Scan for the cell matching the given text and deliver its (X, Y) coordinate at center. 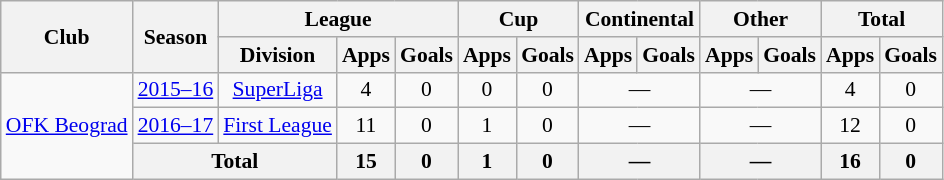
League (338, 19)
11 (366, 126)
2015–16 (176, 90)
12 (850, 126)
Season (176, 36)
Other (760, 19)
Club (67, 36)
SuperLiga (278, 90)
Continental (640, 19)
Division (278, 55)
OFK Beograd (67, 126)
First League (278, 126)
Cup (518, 19)
16 (850, 162)
15 (366, 162)
2016–17 (176, 126)
